Return (X, Y) of the center of cell containing provided text 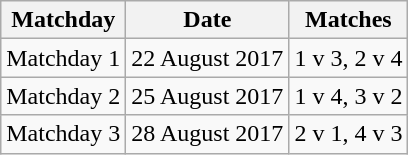
Matchday 3 (64, 134)
Matchday 2 (64, 96)
Matches (348, 20)
2 v 1, 4 v 3 (348, 134)
Date (208, 20)
1 v 3, 2 v 4 (348, 58)
Matchday 1 (64, 58)
1 v 4, 3 v 2 (348, 96)
Matchday (64, 20)
28 August 2017 (208, 134)
22 August 2017 (208, 58)
25 August 2017 (208, 96)
